Detect which cell encompasses the target text, then output its [x, y] center coordinate. 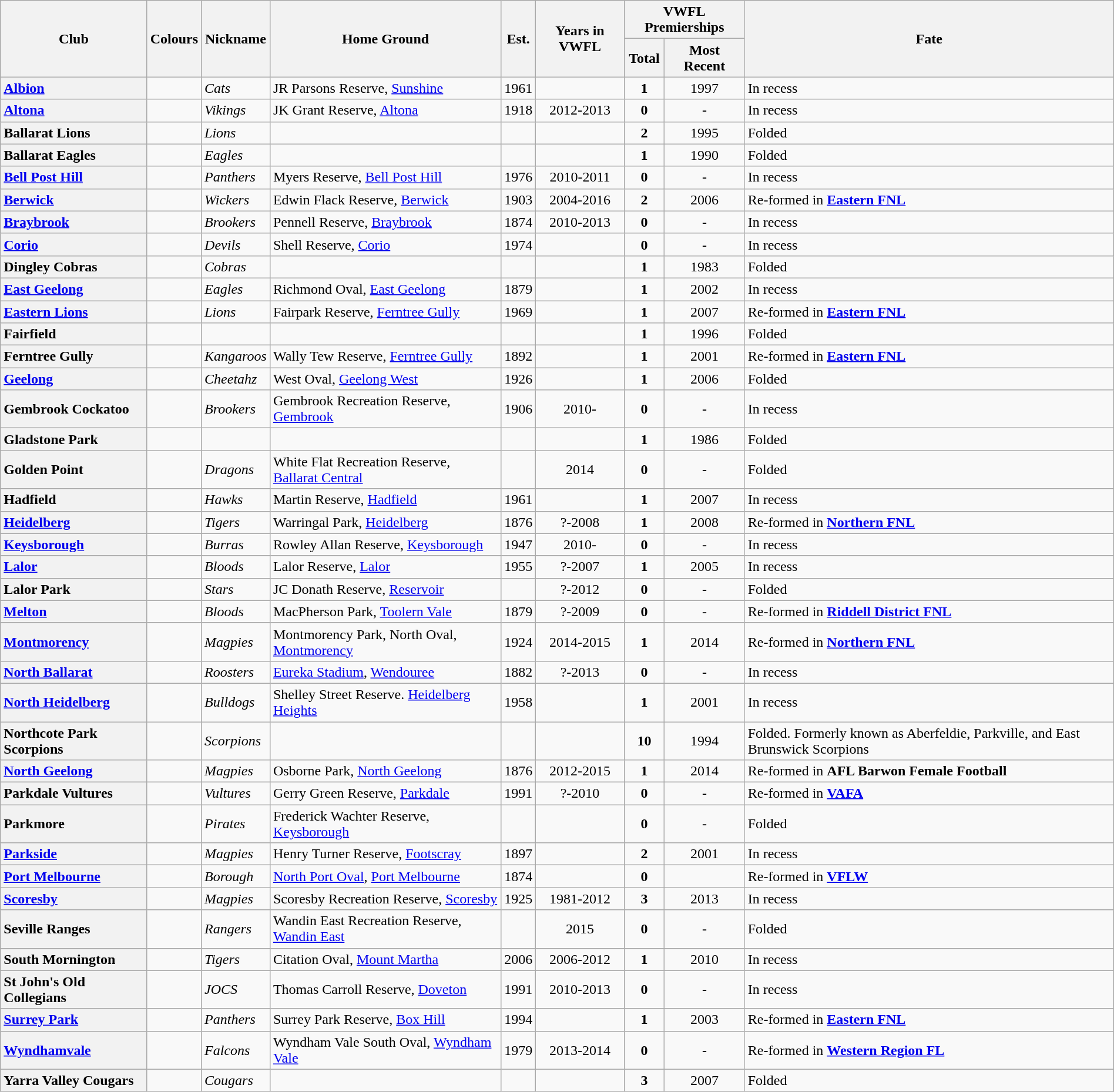
1897 [518, 854]
North Geelong [74, 771]
1996 [705, 334]
Wickers [236, 200]
Ballarat Lions [74, 133]
Seville Ranges [74, 929]
1955 [518, 567]
Citation Oval, Mount Martha [385, 959]
Fairpark Reserve, Ferntree Gully [385, 312]
Myers Reserve, Bell Post Hill [385, 177]
Eureka Stadium, Wendouree [385, 672]
Wyndham Vale South Oval, Wyndham Vale [385, 1050]
Altona [74, 110]
Braybrook [74, 222]
Shell Reserve, Corio [385, 244]
?-2013 [581, 672]
1958 [518, 703]
1892 [518, 357]
Richmond Oval, East Geelong [385, 289]
Kangaroos [236, 357]
Parkdale Vultures [74, 794]
Eastern Lions [74, 312]
Pennell Reserve, Braybrook [385, 222]
Golden Point [74, 470]
1974 [518, 244]
Vikings [236, 110]
?-2009 [581, 611]
2008 [705, 522]
Gladstone Park [74, 439]
Yarra Valley Cougars [74, 1080]
2010 [705, 959]
Parkside [74, 854]
Roosters [236, 672]
Club [74, 39]
Osborne Park, North Geelong [385, 771]
2012-2015 [581, 771]
Wally Tew Reserve, Ferntree Gully [385, 357]
Folded. Formerly known as Aberfeldie, Parkville, and East Brunswick Scorpions [929, 740]
Montmorency Park, North Oval, Montmorency [385, 641]
2012-2013 [581, 110]
1979 [518, 1050]
Keysborough [74, 545]
Ballarat Eagles [74, 155]
Rowley Allan Reserve, Keysborough [385, 545]
Surrey Park Reserve, Box Hill [385, 1020]
Est. [518, 39]
1981-2012 [581, 899]
2013-2014 [581, 1050]
2010-2011 [581, 177]
1990 [705, 155]
Re-formed in Western Region FL [929, 1050]
Nickname [236, 39]
1918 [518, 110]
1969 [518, 312]
Re-formed in VAFA [929, 794]
Thomas Carroll Reserve, Doveton [385, 989]
10 [644, 740]
2015 [581, 929]
Cougars [236, 1080]
Pirates [236, 824]
2013 [705, 899]
2014-2015 [581, 641]
Albion [74, 88]
MacPherson Park, Toolern Vale [385, 611]
Stars [236, 589]
1997 [705, 88]
Corio [74, 244]
Cats [236, 88]
2006-2012 [581, 959]
1947 [518, 545]
Falcons [236, 1050]
Surrey Park [74, 1020]
?-2008 [581, 522]
1925 [518, 899]
Lalor Park [74, 589]
North Heidelberg [74, 703]
White Flat Recreation Reserve, Ballarat Central [385, 470]
East Geelong [74, 289]
South Mornington [74, 959]
Warringal Park, Heidelberg [385, 522]
Rangers [236, 929]
1924 [518, 641]
Melton [74, 611]
Shelley Street Reserve. Heidelberg Heights [385, 703]
Parkmore [74, 824]
1995 [705, 133]
Fate [929, 39]
?-2012 [581, 589]
Colours [174, 39]
Lalor [74, 567]
VWFL Premierships [684, 20]
Wyndhamvale [74, 1050]
Borough [236, 876]
Scoresby Recreation Reserve, Scoresby [385, 899]
2002 [705, 289]
Re-formed in AFL Barwon Female Football [929, 771]
1986 [705, 439]
Lalor Reserve, Lalor [385, 567]
1976 [518, 177]
Bell Post Hill [74, 177]
Fairfield [74, 334]
1983 [705, 267]
1882 [518, 672]
Re-formed in VFLW [929, 876]
2003 [705, 1020]
Heidelberg [74, 522]
Northcote Park Scorpions [74, 740]
Devils [236, 244]
Edwin Flack Reserve, Berwick [385, 200]
Bulldogs [236, 703]
Total [644, 58]
Wandin East Recreation Reserve, Wandin East [385, 929]
Port Melbourne [74, 876]
North Port Oval, Port Melbourne [385, 876]
Cobras [236, 267]
2004-2016 [581, 200]
JR Parsons Reserve, Sunshine [385, 88]
Cheetahz [236, 379]
Dragons [236, 470]
Burras [236, 545]
North Ballarat [74, 672]
Gerry Green Reserve, Parkdale [385, 794]
Home Ground [385, 39]
1906 [518, 409]
Montmorency [74, 641]
Scorpions [236, 740]
Years in VWFL [581, 39]
Ferntree Gully [74, 357]
1903 [518, 200]
1926 [518, 379]
JK Grant Reserve, Altona [385, 110]
West Oval, Geelong West [385, 379]
Geelong [74, 379]
Most Recent [705, 58]
Hawks [236, 500]
Vultures [236, 794]
Gembrook Recreation Reserve, Gembrook [385, 409]
JC Donath Reserve, Reservoir [385, 589]
JOCS [236, 989]
Henry Turner Reserve, Footscray [385, 854]
2005 [705, 567]
Dingley Cobras [74, 267]
?-2007 [581, 567]
Scoresby [74, 899]
Hadfield [74, 500]
Berwick [74, 200]
Martin Reserve, Hadfield [385, 500]
?-2010 [581, 794]
St John's Old Collegians [74, 989]
Frederick Wachter Reserve, Keysborough [385, 824]
Gembrook Cockatoo [74, 409]
Re-formed in Riddell District FNL [929, 611]
